Search for the cell housing the specified text and yield its (x, y) center coordinate. 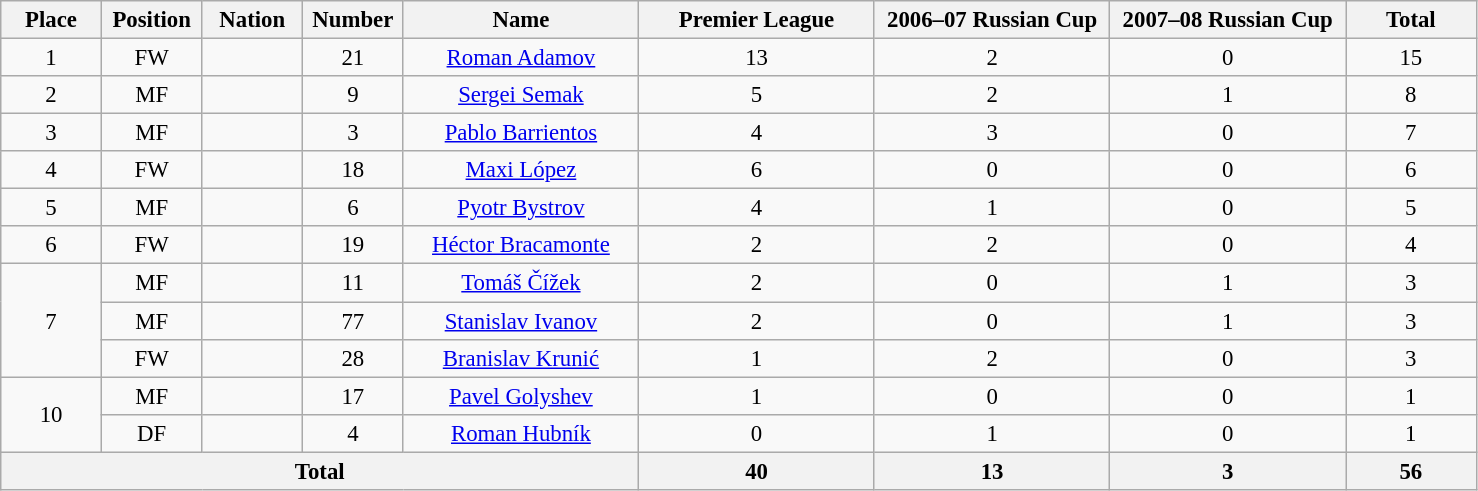
17 (354, 396)
21 (354, 58)
Maxi López (521, 170)
Stanislav Ivanov (521, 321)
Sergei Semak (521, 95)
Pablo Barrientos (521, 133)
9 (354, 95)
10 (52, 414)
40 (757, 471)
Tomáš Čížek (521, 283)
Pyotr Bystrov (521, 208)
Nation (252, 20)
11 (354, 283)
2006–07 Russian Cup (992, 20)
Premier League (757, 20)
19 (354, 245)
28 (354, 358)
18 (354, 170)
Name (521, 20)
Place (52, 20)
77 (354, 321)
8 (1412, 95)
Position (152, 20)
Number (354, 20)
Roman Adamov (521, 58)
Roman Hubník (521, 433)
Héctor Bracamonte (521, 245)
56 (1412, 471)
15 (1412, 58)
DF (152, 433)
2007–08 Russian Cup (1228, 20)
Pavel Golyshev (521, 396)
Branislav Krunić (521, 358)
